Return the (X, Y) coordinate for the center point of the cell that contains the specified text.  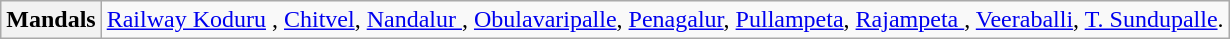
Mandals (51, 20)
Railway Koduru , Chitvel, Nandalur , Obulavaripalle, Penagalur, Pullampeta, Rajampeta , Veeraballi, T. Sundupalle. (665, 20)
